Provide the (x, y) coordinate of the cell's center where the given text is located.  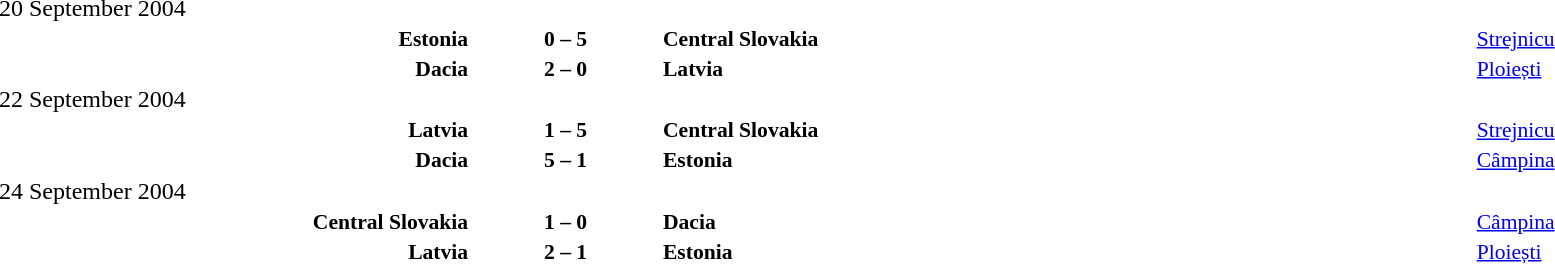
Latvia (1067, 68)
Estonia (1067, 160)
1 – 5 (566, 130)
5 – 1 (566, 160)
2 – 0 (566, 68)
1 – 0 (566, 222)
Dacia (1067, 222)
0 – 5 (566, 38)
